Find where the given text appears and provide that cell's center as [x, y] coordinate. 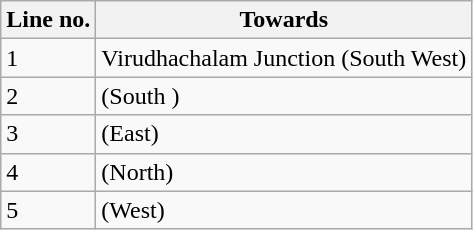
(South ) [284, 96]
(North) [284, 172]
2 [48, 96]
Virudhachalam Junction (South West) [284, 58]
1 [48, 58]
3 [48, 134]
Line no. [48, 20]
Towards [284, 20]
5 [48, 210]
4 [48, 172]
(West) [284, 210]
(East) [284, 134]
